Output the [x, y] coordinate of the center of the cell containing the given text.  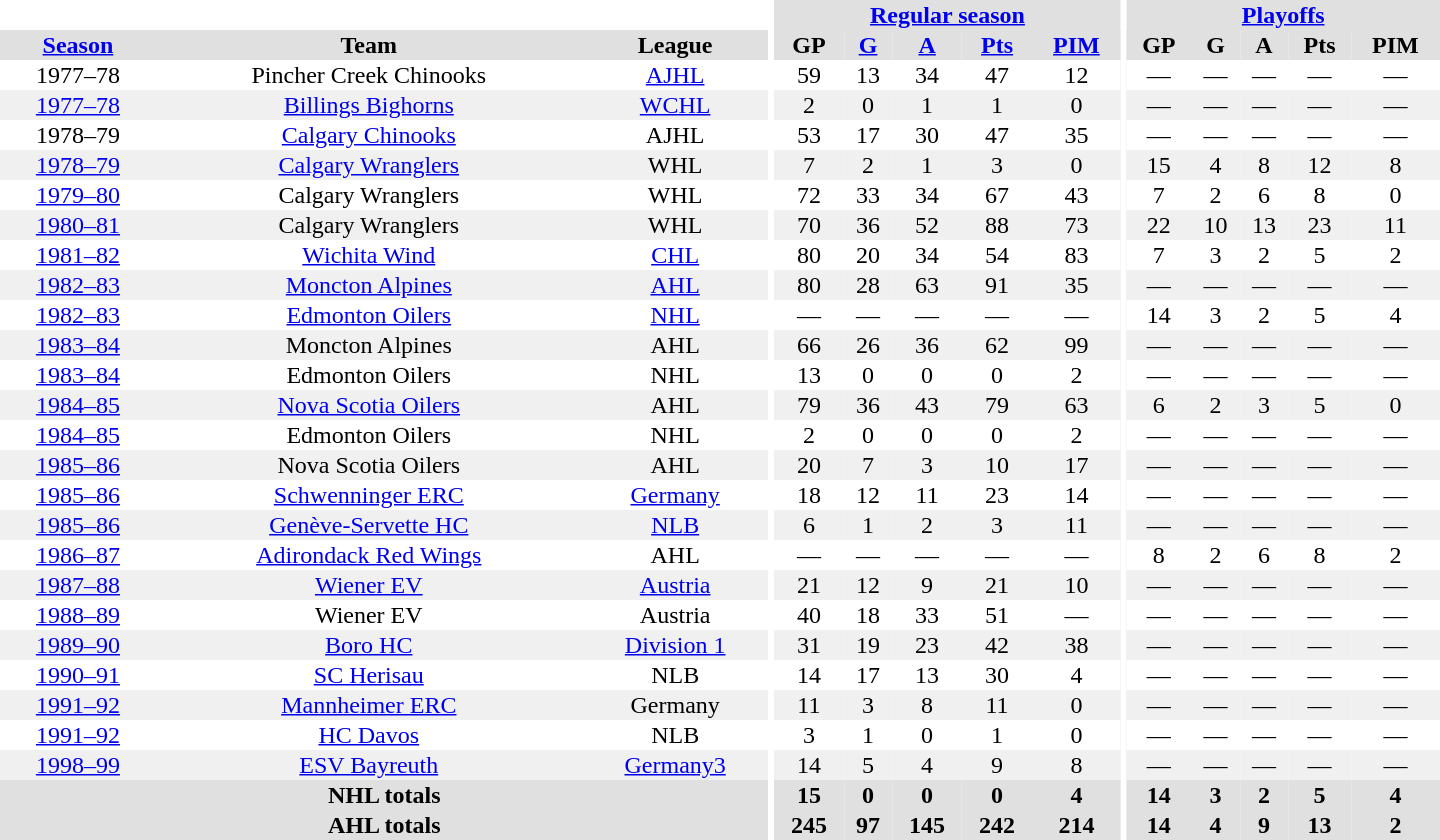
22 [1158, 225]
242 [997, 825]
ESV Bayreuth [369, 765]
62 [997, 345]
88 [997, 225]
67 [997, 195]
91 [997, 285]
Adirondack Red Wings [369, 555]
66 [809, 345]
28 [868, 285]
99 [1076, 345]
Playoffs [1283, 15]
Schwenninger ERC [369, 495]
1979–80 [78, 195]
CHL [676, 255]
19 [868, 645]
51 [997, 615]
214 [1076, 825]
73 [1076, 225]
59 [809, 75]
1998–99 [78, 765]
97 [868, 825]
Division 1 [676, 645]
245 [809, 825]
Genève-Servette HC [369, 525]
42 [997, 645]
1988–89 [78, 615]
Wichita Wind [369, 255]
54 [997, 255]
League [676, 45]
38 [1076, 645]
52 [927, 225]
SC Herisau [369, 675]
NHL totals [384, 795]
Mannheimer ERC [369, 705]
WCHL [676, 105]
HC Davos [369, 735]
Germany3 [676, 765]
Team [369, 45]
145 [927, 825]
1980–81 [78, 225]
1989–90 [78, 645]
Boro HC [369, 645]
72 [809, 195]
AHL totals [384, 825]
Pincher Creek Chinooks [369, 75]
1981–82 [78, 255]
Billings Bighorns [369, 105]
Season [78, 45]
1987–88 [78, 585]
Calgary Chinooks [369, 135]
53 [809, 135]
1986–87 [78, 555]
26 [868, 345]
70 [809, 225]
31 [809, 645]
40 [809, 615]
83 [1076, 255]
Regular season [948, 15]
1990–91 [78, 675]
